Detect which cell encompasses the target text, then output its [x, y] center coordinate. 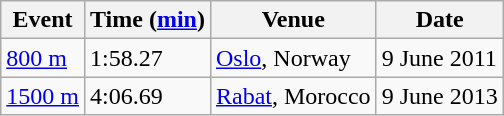
800 m [43, 58]
Rabat, Morocco [293, 96]
1:58.27 [147, 58]
Oslo, Norway [293, 58]
9 June 2011 [440, 58]
Time (min) [147, 20]
4:06.69 [147, 96]
Event [43, 20]
Venue [293, 20]
9 June 2013 [440, 96]
1500 m [43, 96]
Date [440, 20]
